Pinpoint the cell where the given text exists, returning its (x, y) midpoint coordinate. 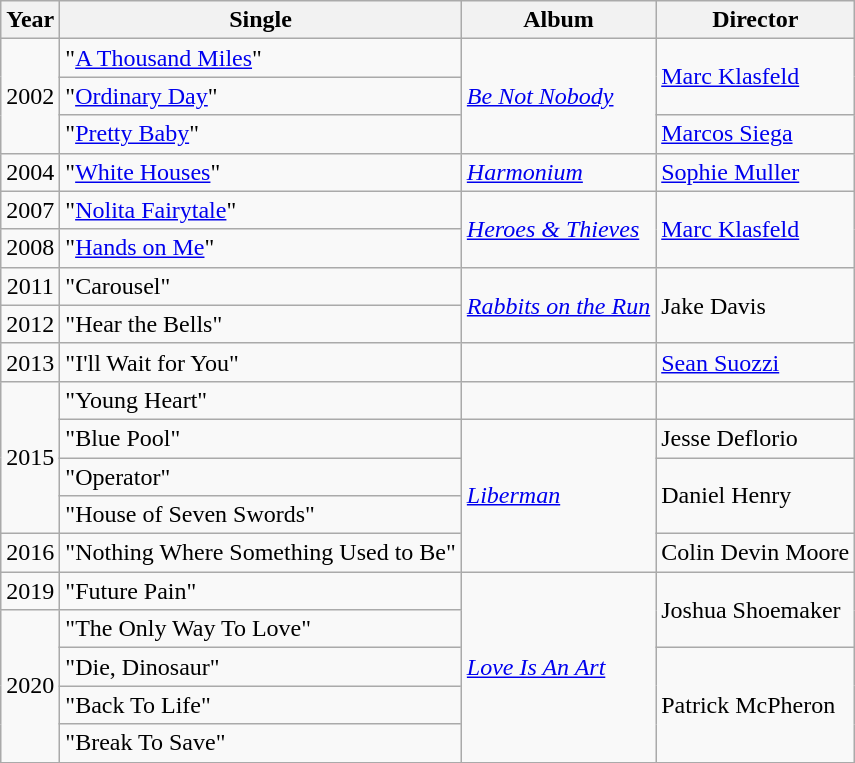
Jesse Deflorio (756, 438)
Daniel Henry (756, 496)
2011 (30, 286)
Liberman (558, 495)
"White Houses" (261, 172)
"Hear the Bells" (261, 324)
2012 (30, 324)
Marcos Siega (756, 134)
Album (558, 20)
2008 (30, 248)
"The Only Way To Love" (261, 629)
"Operator" (261, 477)
Colin Devin Moore (756, 553)
2016 (30, 553)
"House of Seven Swords" (261, 515)
2002 (30, 96)
Love Is An Art (558, 667)
Patrick McPheron (756, 705)
2004 (30, 172)
"Young Heart" (261, 400)
"Ordinary Day" (261, 96)
Harmonium (558, 172)
"Nothing Where Something Used to Be" (261, 553)
Heroes & Thieves (558, 229)
"Future Pain" (261, 591)
Sean Suozzi (756, 362)
"Break To Save" (261, 743)
Year (30, 20)
Be Not Nobody (558, 96)
2015 (30, 457)
"Die, Dinosaur" (261, 667)
Sophie Muller (756, 172)
2013 (30, 362)
Jake Davis (756, 305)
2019 (30, 591)
"Pretty Baby" (261, 134)
2020 (30, 686)
Single (261, 20)
"Hands on Me" (261, 248)
"Blue Pool" (261, 438)
"Nolita Fairytale" (261, 210)
Rabbits on the Run (558, 305)
"I'll Wait for You" (261, 362)
"Carousel" (261, 286)
"Back To Life" (261, 705)
Director (756, 20)
Joshua Shoemaker (756, 610)
2007 (30, 210)
"A Thousand Miles" (261, 58)
